Extract the [x, y] coordinate from the center of the cell holding the provided text.  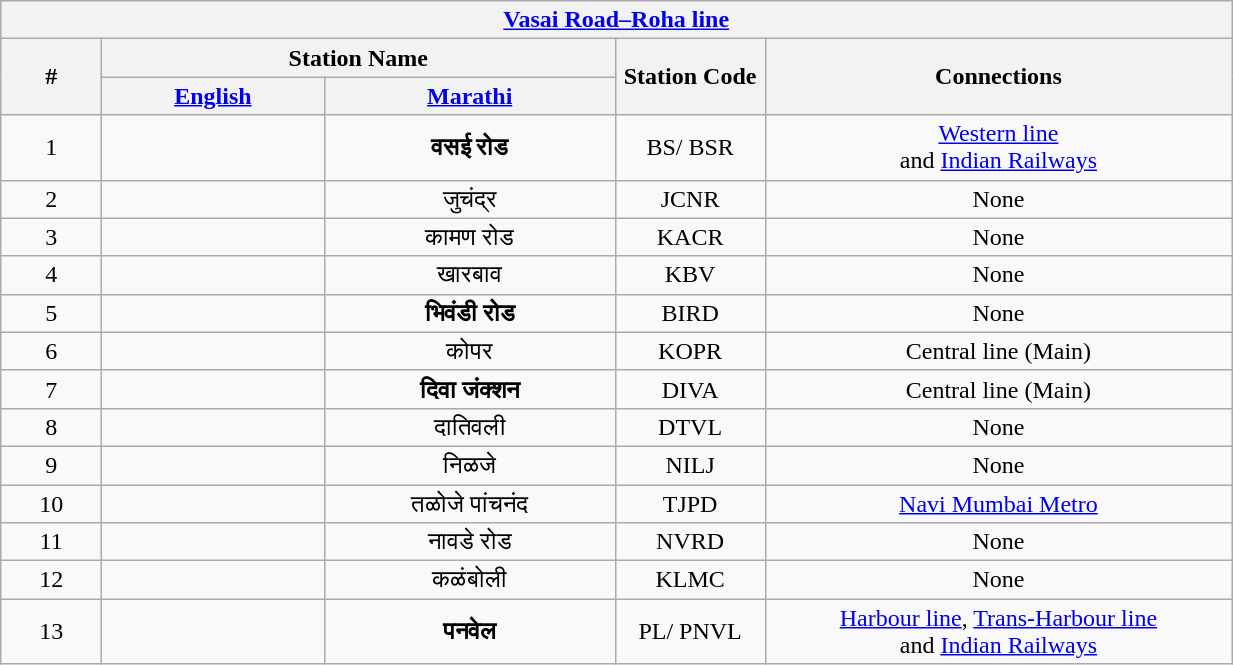
NVRD [690, 542]
वसई रोड [470, 148]
KACR [690, 237]
Marathi [470, 96]
खारबाव [470, 275]
7 [52, 389]
दिवा जंक्शन [470, 389]
तळोजे पांचनंद [470, 503]
DTVL [690, 427]
Station Code [690, 77]
भिवंडी रोड [470, 313]
कोपर [470, 351]
BS/ BSR [690, 148]
Vasai Road–Roha line [616, 20]
2 [52, 199]
5 [52, 313]
9 [52, 465]
12 [52, 580]
PL/ PNVL [690, 632]
8 [52, 427]
11 [52, 542]
Station Name [358, 58]
जुचंद्र [470, 199]
1 [52, 148]
KLMC [690, 580]
KOPR [690, 351]
दातिवली [470, 427]
BIRD [690, 313]
4 [52, 275]
Harbour line, Trans-Harbour line and Indian Railways [998, 632]
Navi Mumbai Metro [998, 503]
JCNR [690, 199]
10 [52, 503]
13 [52, 632]
6 [52, 351]
KBV [690, 275]
कामण रोड [470, 237]
Western line and Indian Railways [998, 148]
3 [52, 237]
NILJ [690, 465]
Connections [998, 77]
पनवेल [470, 632]
TJPD [690, 503]
कळंबोली [470, 580]
English [214, 96]
निळजे [470, 465]
DIVA [690, 389]
# [52, 77]
नावडे रोड [470, 542]
